For the text-containing cell, return its midpoint in (x, y) coordinate format. 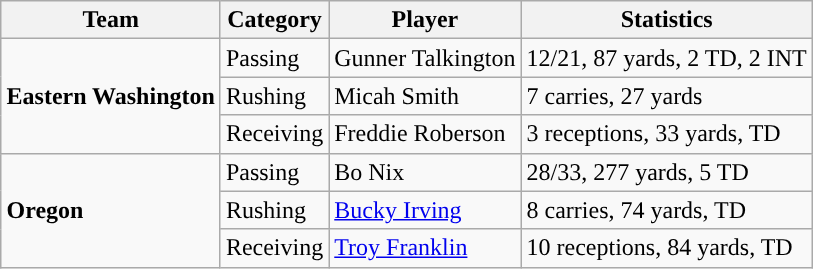
Eastern Washington (110, 96)
Micah Smith (425, 96)
Troy Franklin (425, 248)
28/33, 277 yards, 5 TD (666, 172)
Gunner Talkington (425, 58)
Oregon (110, 210)
Player (425, 20)
12/21, 87 yards, 2 TD, 2 INT (666, 58)
10 receptions, 84 yards, TD (666, 248)
7 carries, 27 yards (666, 96)
Bucky Irving (425, 210)
Statistics (666, 20)
3 receptions, 33 yards, TD (666, 134)
8 carries, 74 yards, TD (666, 210)
Freddie Roberson (425, 134)
Bo Nix (425, 172)
Team (110, 20)
Category (274, 20)
